For the text-containing cell, return its midpoint in [X, Y] coordinate format. 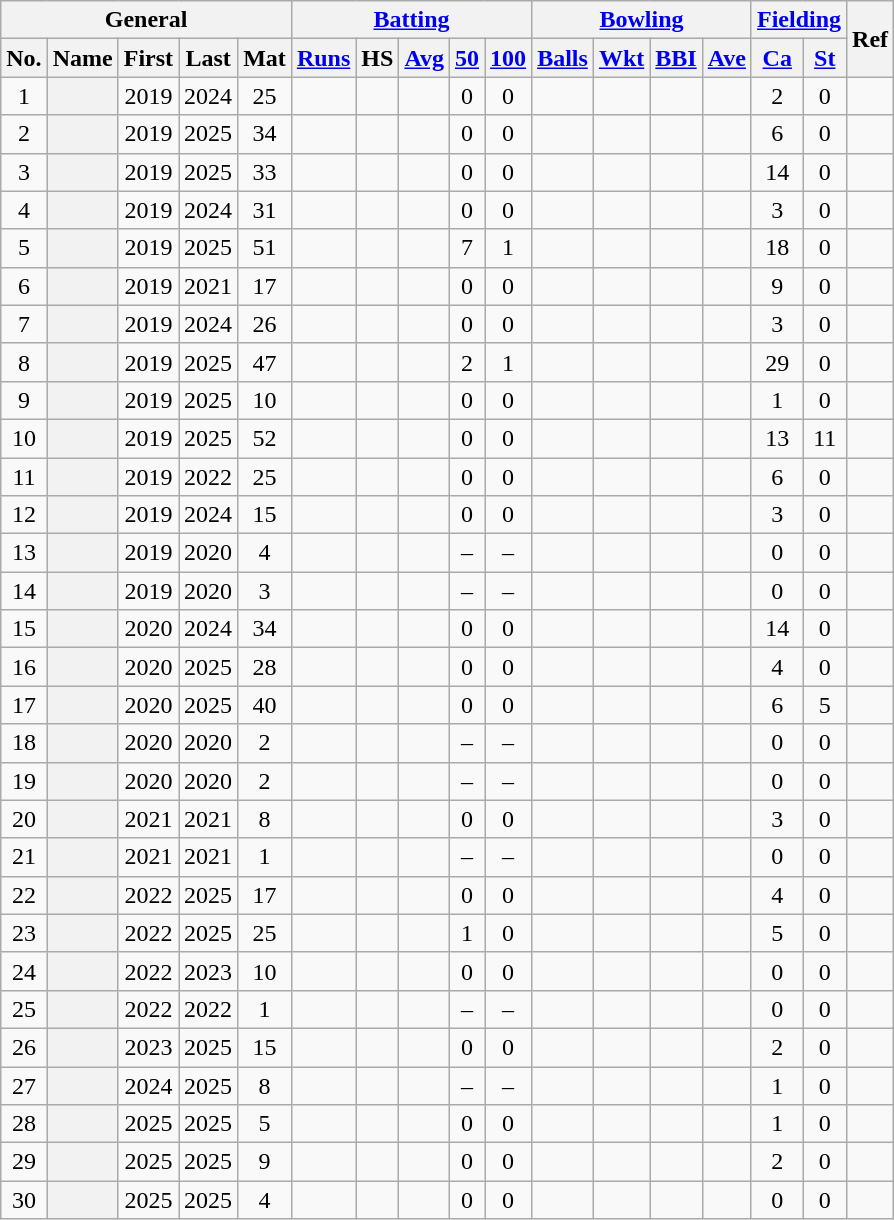
100 [508, 58]
Runs [323, 58]
52 [265, 438]
50 [466, 58]
47 [265, 362]
Ca [777, 58]
20 [24, 819]
Balls [563, 58]
Name [82, 58]
No. [24, 58]
30 [24, 1200]
12 [24, 515]
Batting [411, 20]
51 [265, 248]
BBI [676, 58]
Bowling [642, 20]
40 [265, 705]
19 [24, 781]
Ref [870, 39]
Fielding [798, 20]
Avg [424, 58]
24 [24, 971]
21 [24, 857]
First [148, 58]
Mat [265, 58]
27 [24, 1085]
Ave [726, 58]
33 [265, 172]
HS [378, 58]
31 [265, 210]
Last [208, 58]
16 [24, 667]
St [825, 58]
22 [24, 895]
23 [24, 933]
General [146, 20]
Wkt [621, 58]
